Locate the cell with the specified text and output its [x, y] center coordinate. 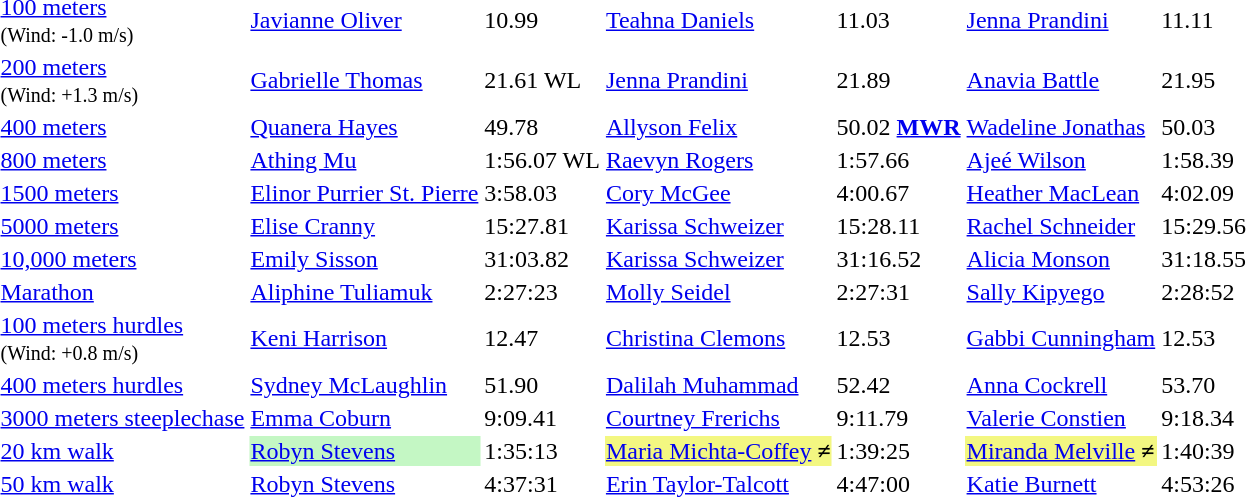
Anavia Battle [1061, 80]
1:57.66 [898, 160]
Gabbi Cunningham [1061, 338]
Sally Kipyego [1061, 292]
Allyson Felix [718, 127]
21.89 [898, 80]
Christina Clemons [718, 338]
Courtney Frerichs [718, 418]
Anna Cockrell [1061, 385]
3:58.03 [542, 193]
51.90 [542, 385]
Athing Mu [364, 160]
12.47 [542, 338]
Rachel Schneider [1061, 226]
50.02 MWR [898, 127]
1:35:13 [542, 451]
Elinor Purrier St. Pierre [364, 193]
Ajeé Wilson [1061, 160]
15:28.11 [898, 226]
Keni Harrison [364, 338]
Cory McGee [718, 193]
Robyn Stevens [364, 451]
Alicia Monson [1061, 259]
Elise Cranny [364, 226]
Raevyn Rogers [718, 160]
9:09.41 [542, 418]
Quanera Hayes [364, 127]
31:03.82 [542, 259]
52.42 [898, 385]
12.53 [898, 338]
Dalilah Muhammad [718, 385]
1:56.07 WL [542, 160]
Miranda Melville ≠ [1061, 451]
49.78 [542, 127]
Heather MacLean [1061, 193]
Emma Coburn [364, 418]
Sydney McLaughlin [364, 385]
4:00.67 [898, 193]
Emily Sisson [364, 259]
1:39:25 [898, 451]
Maria Michta-Coffey ≠ [718, 451]
21.61 WL [542, 80]
2:27:31 [898, 292]
2:27:23 [542, 292]
31:16.52 [898, 259]
Aliphine Tuliamuk [364, 292]
Wadeline Jonathas [1061, 127]
Valerie Constien [1061, 418]
15:27.81 [542, 226]
Gabrielle Thomas [364, 80]
Molly Seidel [718, 292]
9:11.79 [898, 418]
Jenna Prandini [718, 80]
